Identify which cell holds the provided text, then report its [x, y] central coordinate. 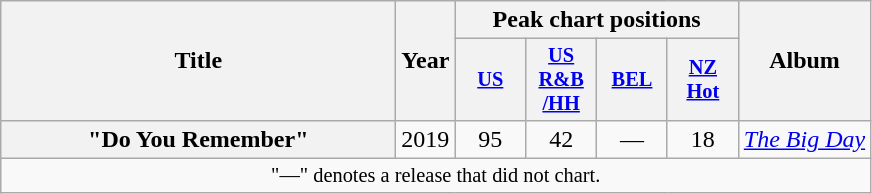
USR&B/HH [562, 80]
"Do You Remember" [198, 139]
The Big Day [804, 139]
2019 [426, 139]
Title [198, 61]
18 [702, 139]
95 [490, 139]
— [632, 139]
BEL [632, 80]
42 [562, 139]
Peak chart positions [596, 20]
Album [804, 61]
US [490, 80]
Year [426, 61]
NZHot [702, 80]
"—" denotes a release that did not chart. [436, 176]
